Locate the cell with the specified text and output its (X, Y) center coordinate. 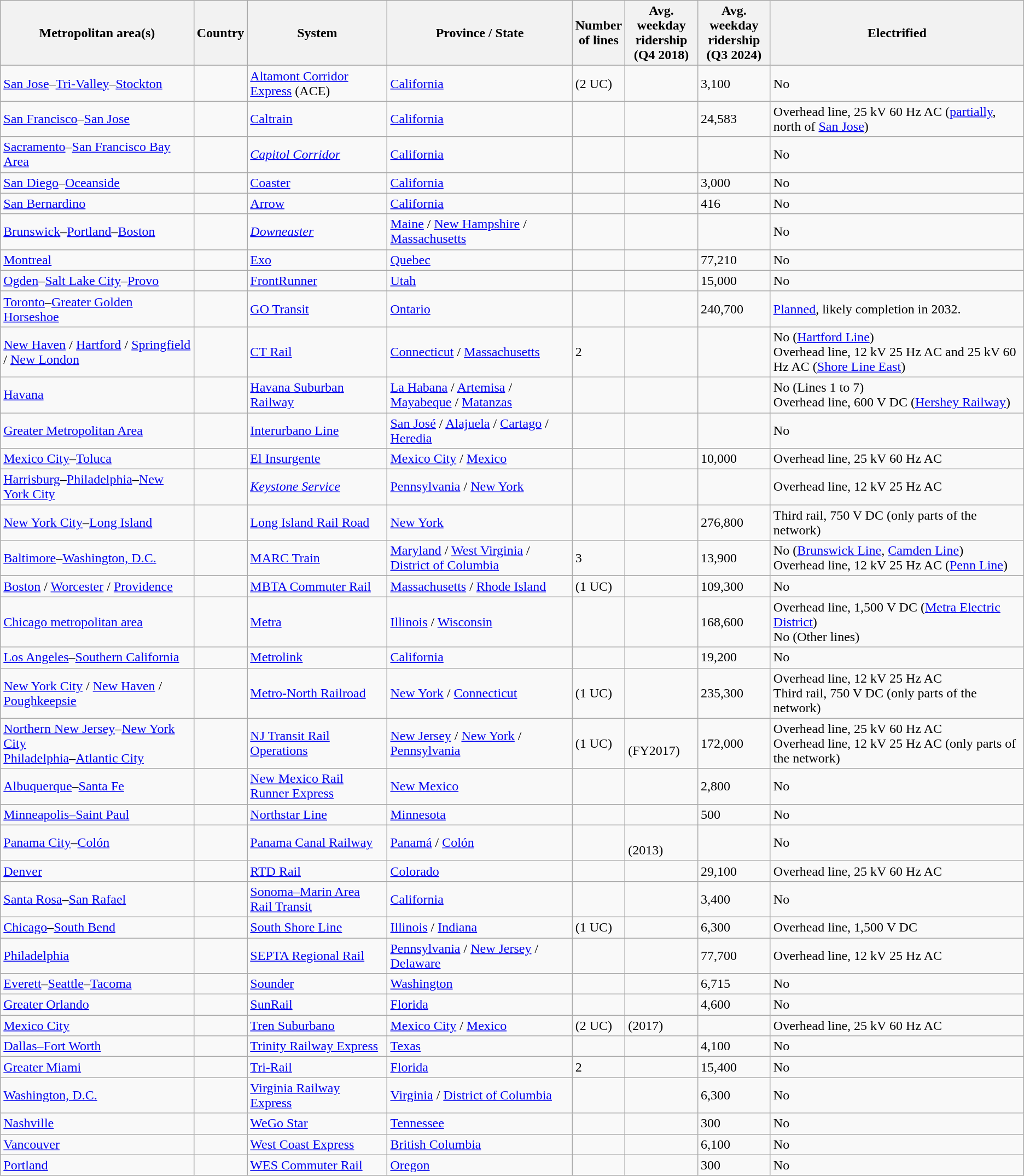
Capitol Corridor (317, 154)
3,100 (734, 83)
Interurbano Line (317, 430)
Sonoma–Marin Area Rail Transit (317, 899)
WeGo Star (317, 1123)
Colorado (480, 871)
Massachusetts / Rhode Island (480, 586)
Numberof lines (598, 33)
San Bernardino (97, 203)
British Columbia (480, 1144)
Ontario (480, 308)
500 (734, 814)
Virginia Railway Express (317, 1095)
13,900 (734, 558)
Utah (480, 281)
New York / Connecticut (480, 693)
29,100 (734, 871)
10,000 (734, 459)
Quebec (480, 260)
Altamont Corridor Express (ACE) (317, 83)
Overhead line, 25 kV 60 Hz AC (partially, north of San Jose) (897, 119)
Arrow (317, 203)
(2013) (662, 842)
NJ Transit Rail Operations (317, 743)
SunRail (317, 1005)
Havana (97, 395)
4,600 (734, 1005)
2,800 (734, 787)
South Shore Line (317, 927)
New York City–Long Island (97, 523)
Los Angeles–Southern California (97, 657)
San Jose–Tri-Valley–Stockton (97, 83)
Ogden–Salt Lake City–Provo (97, 281)
24,583 (734, 119)
Greater Miami (97, 1067)
Overhead line, 12 kV 25 Hz ACThird rail, 750 V DC (only parts of the network) (897, 693)
Sacramento–San Francisco Bay Area (97, 154)
Vancouver (97, 1144)
New Mexico (480, 787)
Chicago–South Bend (97, 927)
Exo (317, 260)
15,000 (734, 281)
El Insurgente (317, 459)
6,100 (734, 1144)
No (Lines 1 to 7)Overhead line, 600 V DC (Hershey Railway) (897, 395)
Third rail, 750 V DC (only parts of the network) (897, 523)
San Diego–Oceanside (97, 183)
Tren Suburbano (317, 1026)
Caltrain (317, 119)
Trinity Railway Express (317, 1046)
Northern New Jersey–New York City Philadelphia–Atlantic City (97, 743)
Nashville (97, 1123)
(2017) (662, 1026)
240,700 (734, 308)
Greater Metropolitan Area (97, 430)
Avg. weekdayridership(Q4 2018) (662, 33)
3 (598, 558)
Baltimore–Washington, D.C. (97, 558)
Virginia / District of Columbia (480, 1095)
Panama City–Colón (97, 842)
172,000 (734, 743)
New Mexico Rail Runner Express (317, 787)
Minneapolis–Saint Paul (97, 814)
Coaster (317, 183)
CT Rail (317, 352)
System (317, 33)
Pennsylvania / New Jersey / Delaware (480, 955)
West Coast Express (317, 1144)
Connecticut / Massachusetts (480, 352)
Texas (480, 1046)
Panama Canal Railway (317, 842)
Minnesota (480, 814)
WES Commuter Rail (317, 1165)
Sounder (317, 984)
Long Island Rail Road (317, 523)
MARC Train (317, 558)
Maryland / West Virginia / District of Columbia (480, 558)
Toronto–Greater Golden Horseshoe (97, 308)
Albuquerque–Santa Fe (97, 787)
New York (480, 523)
416 (734, 203)
Washington, D.C. (97, 1095)
Overhead line, 1,500 V DC (Metra Electric District)No (Other lines) (897, 622)
San Francisco–San Jose (97, 119)
La Habana / Artemisa / Mayabeque / Matanzas (480, 395)
15,400 (734, 1067)
Harrisburg–Philadelphia–New York City (97, 487)
Washington (480, 984)
Panamá / Colón (480, 842)
Montreal (97, 260)
Metrolink (317, 657)
Portland (97, 1165)
77,210 (734, 260)
No (Hartford Line)Overhead line, 12 kV 25 Hz AC and 25 kV 60 Hz AC (Shore Line East) (897, 352)
RTD Rail (317, 871)
6,715 (734, 984)
Brunswick–Portland–Boston (97, 232)
Metro-North Railroad (317, 693)
Denver (97, 871)
MBTA Commuter Rail (317, 586)
Philadelphia (97, 955)
Northstar Line (317, 814)
Electrified (897, 33)
Maine / New Hampshire / Massachusetts (480, 232)
No (Brunswick Line, Camden Line)Overhead line, 12 kV 25 Hz AC (Penn Line) (897, 558)
Overhead line, 25 kV 60 Hz ACOverhead line, 12 kV 25 Hz AC (only parts of the network) (897, 743)
Mexico City–Toluca (97, 459)
GO Transit (317, 308)
19,200 (734, 657)
Boston / Worcester / Providence (97, 586)
235,300 (734, 693)
109,300 (734, 586)
Downeaster (317, 232)
Everett–Seattle–Tacoma (97, 984)
276,800 (734, 523)
Greater Orlando (97, 1005)
3,400 (734, 899)
Illinois / Indiana (480, 927)
Metra (317, 622)
Pennsylvania / New York (480, 487)
(FY2017) (662, 743)
Keystone Service (317, 487)
Chicago metropolitan area (97, 622)
Illinois / Wisconsin (480, 622)
Dallas–Fort Worth (97, 1046)
Overhead line, 1,500 V DC (897, 927)
New York City / New Haven / Poughkeepsie (97, 693)
Metropolitan area(s) (97, 33)
Mexico City (97, 1026)
Planned, likely completion in 2032. (897, 308)
Tennessee (480, 1123)
77,700 (734, 955)
SEPTA Regional Rail (317, 955)
Havana Suburban Railway (317, 395)
New Jersey / New York / Pennsylvania (480, 743)
Santa Rosa–San Rafael (97, 899)
Province / State (480, 33)
San José / Alajuela / Cartago / Heredia (480, 430)
New Haven / Hartford / Springfield / New London (97, 352)
FrontRunner (317, 281)
Oregon (480, 1165)
4,100 (734, 1046)
Tri-Rail (317, 1067)
168,600 (734, 622)
3,000 (734, 183)
Avg. weekdayridership(Q3 2024) (734, 33)
Country (220, 33)
